Identify which cell holds the provided text, then report its [x, y] central coordinate. 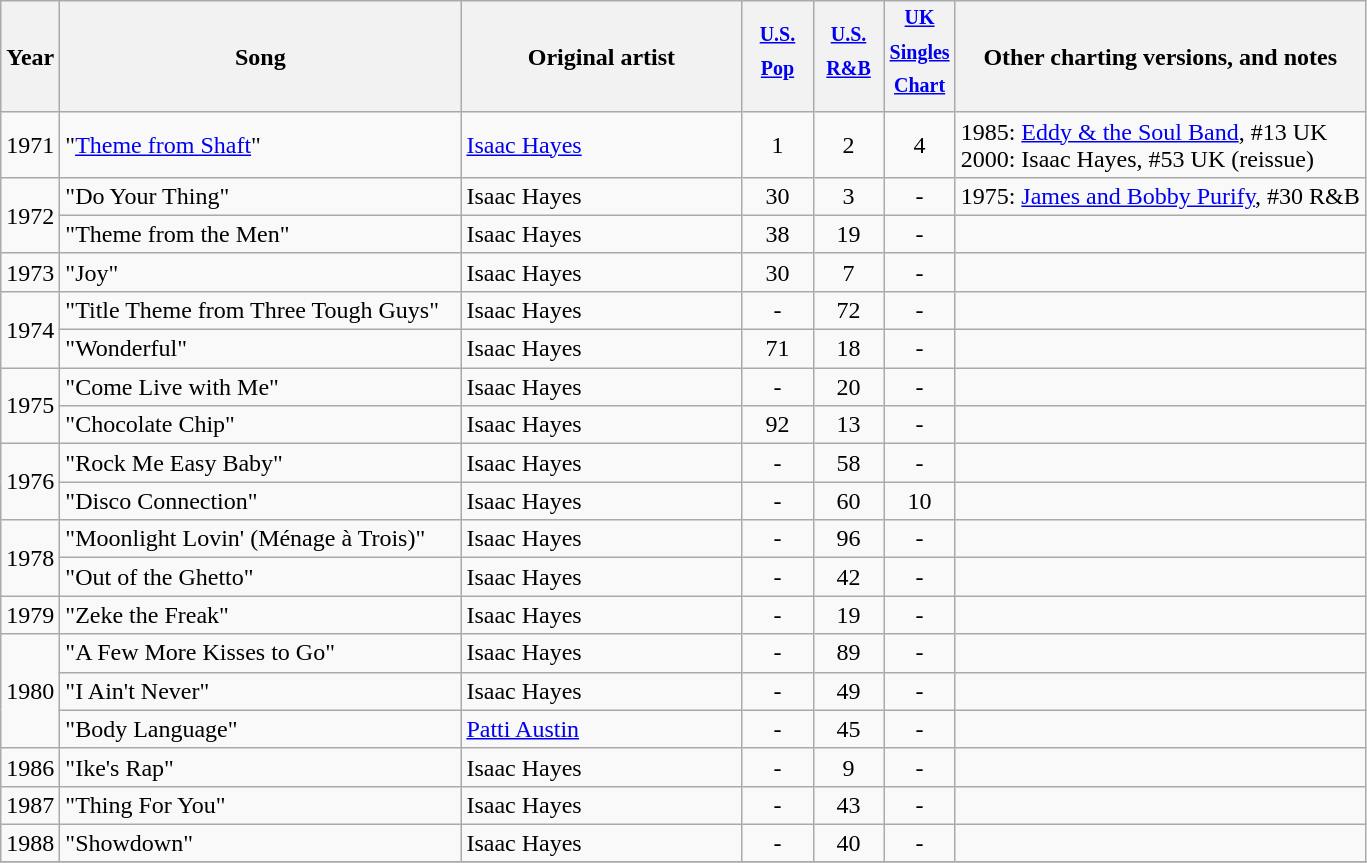
"Out of the Ghetto" [260, 577]
1978 [30, 558]
18 [848, 349]
"Title Theme from Three Tough Guys" [260, 311]
38 [778, 234]
"Theme from Shaft" [260, 144]
42 [848, 577]
1988 [30, 843]
UK Singles Chart [920, 57]
"Joy" [260, 272]
Year [30, 57]
92 [778, 425]
1980 [30, 691]
1972 [30, 215]
"Theme from the Men" [260, 234]
Patti Austin [602, 729]
"Do Your Thing" [260, 196]
"Thing For You" [260, 805]
1985: Eddy & the Soul Band, #13 UK2000: Isaac Hayes, #53 UK (reissue) [1160, 144]
40 [848, 843]
"Come Live with Me" [260, 387]
1973 [30, 272]
1976 [30, 482]
89 [848, 653]
U.S. Pop [778, 57]
Other charting versions, and notes [1160, 57]
1975: James and Bobby Purify, #30 R&B [1160, 196]
"Ike's Rap" [260, 767]
"I Ain't Never" [260, 691]
1971 [30, 144]
"Disco Connection" [260, 501]
U.S. R&B [848, 57]
"Rock Me Easy Baby" [260, 463]
3 [848, 196]
"Wonderful" [260, 349]
45 [848, 729]
7 [848, 272]
Original artist [602, 57]
58 [848, 463]
71 [778, 349]
1974 [30, 330]
1975 [30, 406]
"Showdown" [260, 843]
43 [848, 805]
96 [848, 539]
13 [848, 425]
20 [848, 387]
60 [848, 501]
"Moonlight Lovin' (Ménage à Trois)" [260, 539]
Song [260, 57]
1979 [30, 615]
"Chocolate Chip" [260, 425]
"Zeke the Freak" [260, 615]
72 [848, 311]
4 [920, 144]
"Body Language" [260, 729]
1 [778, 144]
1986 [30, 767]
"A Few More Kisses to Go" [260, 653]
9 [848, 767]
49 [848, 691]
1987 [30, 805]
2 [848, 144]
10 [920, 501]
